Determine the (X, Y) coordinate at the center of the cell enclosing the given text.  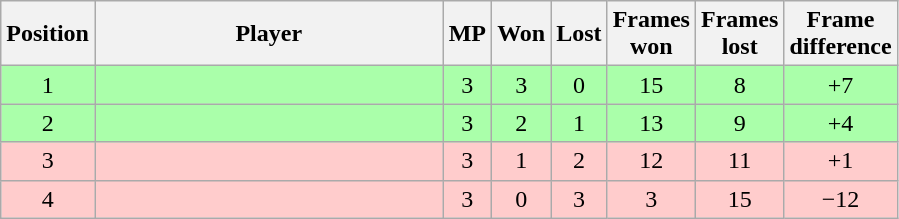
Position (48, 34)
13 (651, 123)
Won (522, 34)
Frames won (651, 34)
Frame difference (840, 34)
8 (739, 85)
+7 (840, 85)
−12 (840, 199)
11 (739, 161)
9 (739, 123)
4 (48, 199)
MP (468, 34)
Lost (579, 34)
12 (651, 161)
Frames lost (739, 34)
+1 (840, 161)
Player (268, 34)
+4 (840, 123)
